Capture the cell that displays the provided text and extract its [x, y] central coordinate. 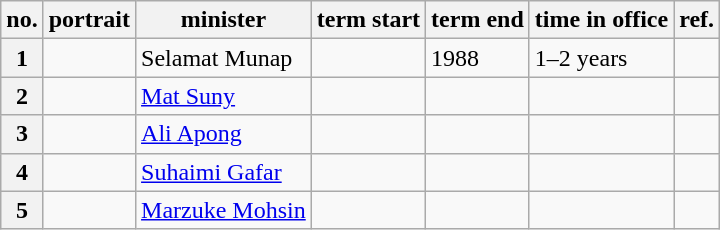
2 [22, 96]
term start [368, 20]
ref. [697, 20]
no. [22, 20]
1 [22, 58]
Ali Apong [224, 134]
1988 [478, 58]
4 [22, 172]
time in office [601, 20]
term end [478, 20]
3 [22, 134]
portrait [89, 20]
Marzuke Mohsin [224, 210]
minister [224, 20]
Mat Suny [224, 96]
Suhaimi Gafar [224, 172]
Selamat Munap [224, 58]
5 [22, 210]
1–2 years [601, 58]
